For the text-containing cell, return its midpoint in [x, y] coordinate format. 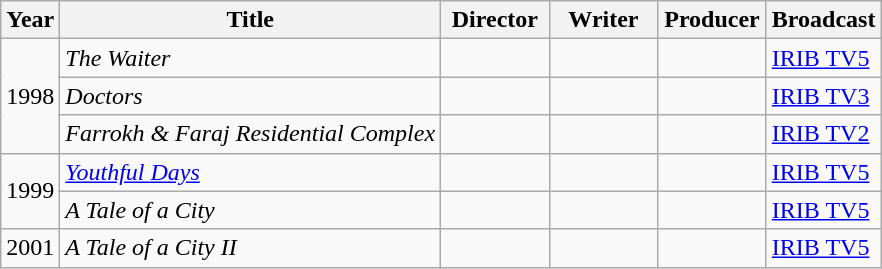
Year [30, 20]
IRIB TV2 [824, 134]
Youthful Days [250, 172]
The Waiter [250, 58]
A Tale of a City II [250, 248]
Title [250, 20]
IRIB TV3 [824, 96]
Producer [712, 20]
Farrokh & Faraj Residential Complex [250, 134]
Director [496, 20]
Doctors [250, 96]
Broadcast [824, 20]
Writer [604, 20]
1998 [30, 96]
1999 [30, 191]
A Tale of a City [250, 210]
2001 [30, 248]
